Capture the cell that displays the provided text and extract its [x, y] central coordinate. 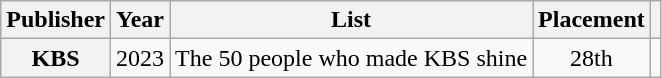
Year [140, 20]
28th [592, 58]
2023 [140, 58]
The 50 people who made KBS shine [352, 58]
Placement [592, 20]
Publisher [56, 20]
List [352, 20]
KBS [56, 58]
